Find where the given text appears and provide that cell's center as [X, Y] coordinate. 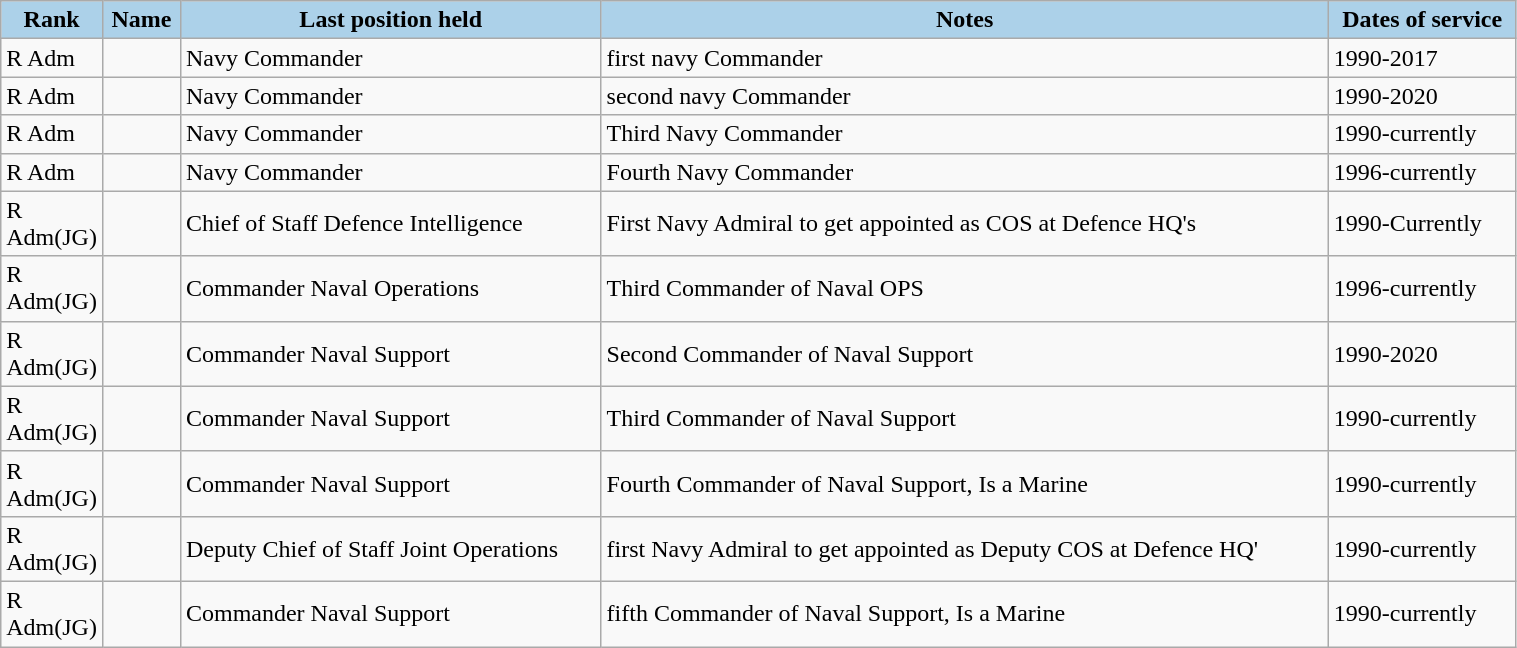
Chief of Staff Defence Intelligence [390, 224]
Last position held [390, 20]
first Navy Admiral to get appointed as Deputy COS at Defence HQ' [964, 548]
1990-Currently [1422, 224]
Deputy Chief of Staff Joint Operations [390, 548]
Dates of service [1422, 20]
fifth Commander of Naval Support, Is a Marine [964, 614]
First Navy Admiral to get appointed as COS at Defence HQ's [964, 224]
Fourth Commander of Naval Support, Is a Marine [964, 484]
Fourth Navy Commander [964, 172]
Commander Naval Operations [390, 288]
Name [141, 20]
Third Navy Commander [964, 134]
first navy Commander [964, 58]
Rank [52, 20]
1990-2017 [1422, 58]
Third Commander of Naval Support [964, 418]
Notes [964, 20]
Second Commander of Naval Support [964, 354]
Third Commander of Naval OPS [964, 288]
second navy Commander [964, 96]
